Find where the given text appears and provide that cell's center as (X, Y) coordinate. 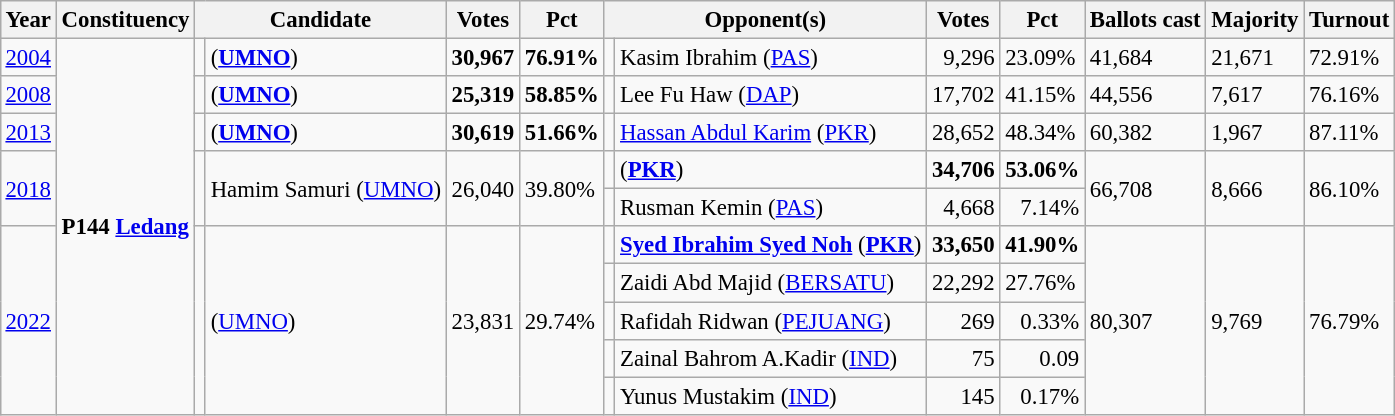
76.16% (1350, 95)
269 (964, 321)
86.10% (1350, 188)
145 (964, 396)
75 (964, 358)
87.11% (1350, 133)
44,556 (1144, 95)
60,382 (1144, 133)
9,769 (1255, 320)
17,702 (964, 95)
34,706 (964, 170)
76.91% (562, 57)
Rusman Kemin (PAS) (771, 208)
Kasim Ibrahim (PAS) (771, 57)
41.15% (1042, 95)
7,617 (1255, 95)
2008 (28, 95)
41.90% (1042, 245)
Rafidah Ridwan (PEJUANG) (771, 321)
53.06% (1042, 170)
Syed Ibrahim Syed Noh (PKR) (771, 245)
Candidate (321, 20)
7.14% (1042, 208)
27.76% (1042, 283)
Turnout (1350, 20)
8,666 (1255, 188)
0.33% (1042, 321)
P144 Ledang (125, 226)
22,292 (964, 283)
23,831 (482, 320)
72.91% (1350, 57)
2004 (28, 57)
(PKR) (771, 170)
Year (28, 20)
21,671 (1255, 57)
Hassan Abdul Karim (PKR) (771, 133)
39.80% (562, 188)
0.17% (1042, 396)
4,668 (964, 208)
Zainal Bahrom A.Kadir (IND) (771, 358)
33,650 (964, 245)
Constituency (125, 20)
66,708 (1144, 188)
28,652 (964, 133)
30,619 (482, 133)
80,307 (1144, 320)
48.34% (1042, 133)
2013 (28, 133)
Lee Fu Haw (DAP) (771, 95)
25,319 (482, 95)
2022 (28, 320)
30,967 (482, 57)
23.09% (1042, 57)
Hamim Samuri (UMNO) (326, 188)
41,684 (1144, 57)
Opponent(s) (765, 20)
0.09 (1042, 358)
26,040 (482, 188)
Ballots cast (1144, 20)
29.74% (562, 320)
Zaidi Abd Majid (BERSATU) (771, 283)
51.66% (562, 133)
Majority (1255, 20)
76.79% (1350, 320)
58.85% (562, 95)
9,296 (964, 57)
Yunus Mustakim (IND) (771, 396)
2018 (28, 188)
1,967 (1255, 133)
